Scan for the cell matching the given text and deliver its (x, y) coordinate at center. 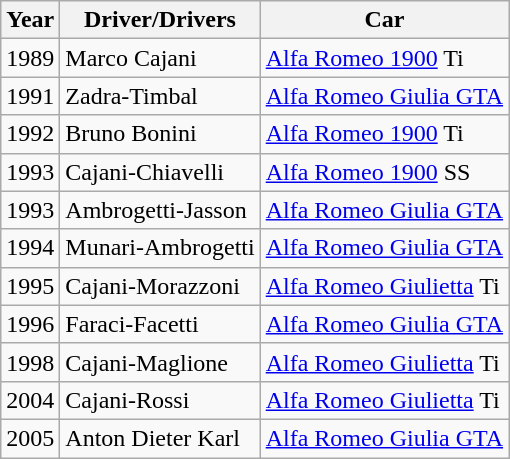
1992 (30, 134)
1989 (30, 58)
Year (30, 20)
Cajani-Rossi (160, 400)
Bruno Bonini (160, 134)
Ambrogetti-Jasson (160, 210)
2005 (30, 438)
Cajani-Morazzoni (160, 286)
2004 (30, 400)
1991 (30, 96)
1995 (30, 286)
1994 (30, 248)
Cajani-Chiavelli (160, 172)
1998 (30, 362)
1996 (30, 324)
Anton Dieter Karl (160, 438)
Marco Cajani (160, 58)
Alfa Romeo 1900 SS (384, 172)
Cajani-Maglione (160, 362)
Munari-Ambrogetti (160, 248)
Driver/Drivers (160, 20)
Faraci-Facetti (160, 324)
Car (384, 20)
Zadra-Timbal (160, 96)
